Search for the cell housing the specified text and yield its [X, Y] center coordinate. 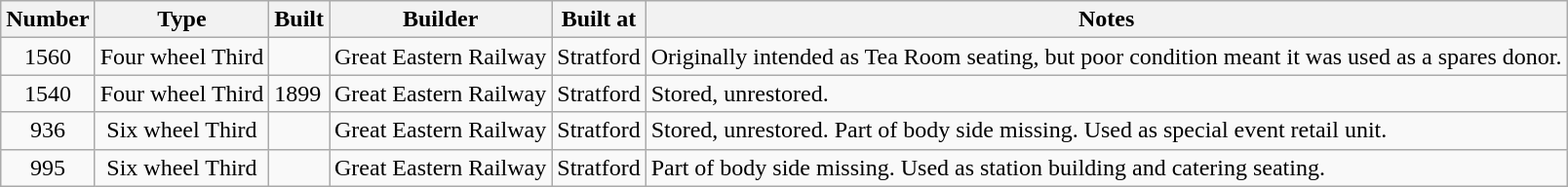
Notes [1106, 19]
1540 [48, 93]
Built at [599, 19]
Builder [441, 19]
936 [48, 131]
Number [48, 19]
Stored, unrestored. [1106, 93]
Built [299, 19]
1899 [299, 93]
Part of body side missing. Used as station building and catering seating. [1106, 168]
Originally intended as Tea Room seating, but poor condition meant it was used as a spares donor. [1106, 56]
1560 [48, 56]
Type [181, 19]
Stored, unrestored. Part of body side missing. Used as special event retail unit. [1106, 131]
995 [48, 168]
